Extract the (x, y) coordinate from the center of the cell holding the provided text.  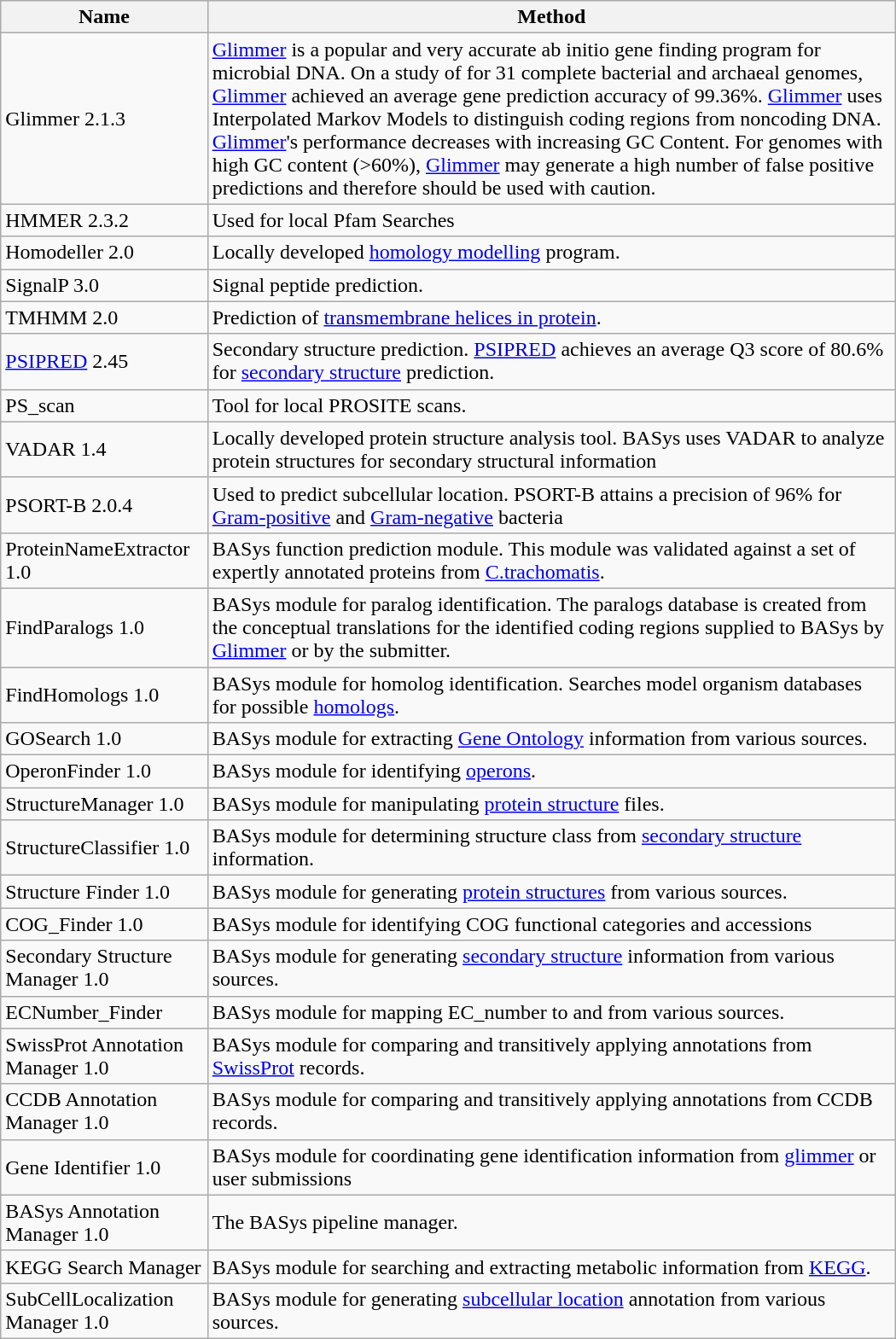
BASys module for comparing and transitively applying annotations from CCDB records. (551, 1111)
Prediction of transmembrane helices in protein. (551, 317)
StructureClassifier 1.0 (104, 848)
GOSearch 1.0 (104, 739)
BASys module for generating protein structures from various sources. (551, 892)
Homodeller 2.0 (104, 253)
The BASys pipeline manager. (551, 1222)
Locally developed protein structure analysis tool. BASys uses VADAR to analyze protein structures for secondary structural information (551, 449)
SubCellLocalization Manager 1.0 (104, 1311)
BASys module for manipulating protein structure files. (551, 804)
Tool for local PROSITE scans. (551, 405)
ECNumber_Finder (104, 1012)
BASys module for mapping EC_number to and from various sources. (551, 1012)
Secondary Structure Manager 1.0 (104, 968)
SignalP 3.0 (104, 285)
PS_scan (104, 405)
TMHMM 2.0 (104, 317)
CCDB Annotation Manager 1.0 (104, 1111)
Locally developed homology modelling program. (551, 253)
BASys module for identifying COG functional categories and accessions (551, 924)
OperonFinder 1.0 (104, 771)
BASys module for coordinating gene identification information from glimmer or user submissions (551, 1167)
FindParalogs 1.0 (104, 627)
COG_Finder 1.0 (104, 924)
BASys Annotation Manager 1.0 (104, 1222)
BASys module for generating subcellular location annotation from various sources. (551, 1311)
KEGG Search Manager (104, 1266)
PSIPRED 2.45 (104, 362)
Signal peptide prediction. (551, 285)
BASys module for homolog identification. Searches model organism databases for possible homologs. (551, 695)
VADAR 1.4 (104, 449)
BASys module for comparing and transitively applying annotations from SwissProt records. (551, 1057)
FindHomologs 1.0 (104, 695)
BASys function prediction module. This module was validated against a set of expertly annotated proteins from C.trachomatis. (551, 560)
BASys module for determining structure class from secondary structure information. (551, 848)
BASys module for searching and extracting metabolic information from KEGG. (551, 1266)
Glimmer 2.1.3 (104, 119)
Gene Identifier 1.0 (104, 1167)
PSORT-B 2.0.4 (104, 505)
Secondary structure prediction. PSIPRED achieves an average Q3 score of 80.6% for secondary structure prediction. (551, 362)
BASys module for generating secondary structure information from various sources. (551, 968)
BASys module for extracting Gene Ontology information from various sources. (551, 739)
Structure Finder 1.0 (104, 892)
BASys module for identifying operons. (551, 771)
StructureManager 1.0 (104, 804)
Used for local Pfam Searches (551, 220)
HMMER 2.3.2 (104, 220)
Used to predict subcellular location. PSORT-B attains a precision of 96% for Gram-positive and Gram-negative bacteria (551, 505)
Method (551, 17)
Name (104, 17)
SwissProt Annotation Manager 1.0 (104, 1057)
ProteinNameExtractor 1.0 (104, 560)
